Return (x, y) of the center of cell containing provided text 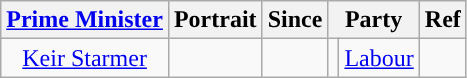
Party (374, 20)
Labour (379, 58)
Prime Minister (85, 20)
Since (295, 20)
Keir Starmer (85, 58)
Ref (442, 20)
Portrait (215, 20)
